Locate the cell with the specified text and output its [x, y] center coordinate. 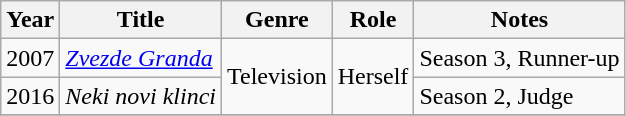
Neki novi klinci [141, 96]
Notes [520, 20]
Season 3, Runner-up [520, 58]
2007 [30, 58]
Herself [373, 77]
Role [373, 20]
Television [276, 77]
Genre [276, 20]
Zvezde Granda [141, 58]
Season 2, Judge [520, 96]
Year [30, 20]
Title [141, 20]
2016 [30, 96]
